Locate the cell with the specified text and output its [X, Y] center coordinate. 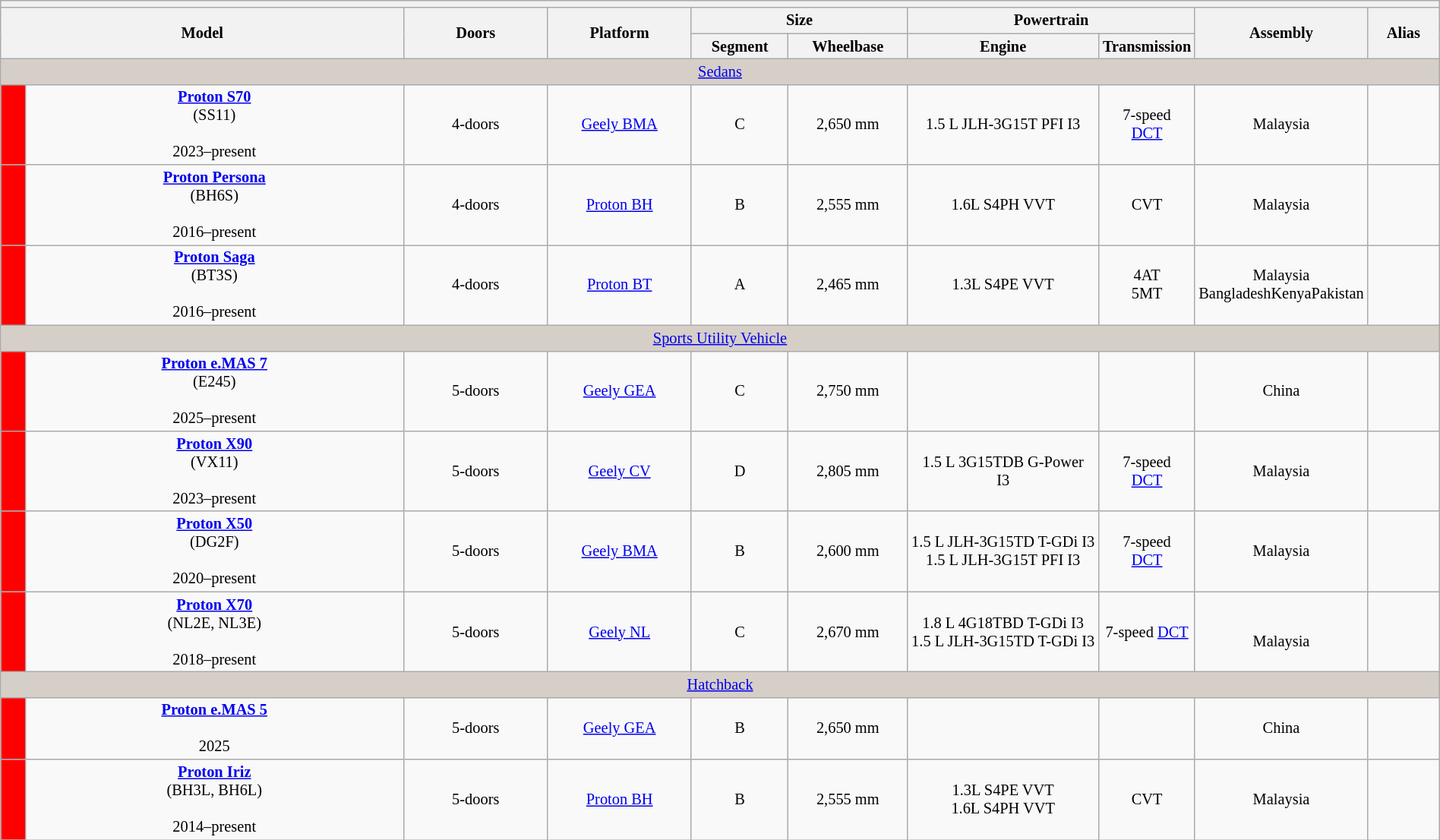
Assembly [1281, 33]
Alias [1404, 33]
1.3L S4PE VVT1.6L S4PH VVT [1003, 800]
Proton X90(VX11)2023–present [214, 471]
1.5 L JLH-3G15TD T-GDi I31.5 L JLH-3G15T PFI I3 [1003, 551]
Wheelbase [848, 46]
Powertrain [1051, 21]
Transmission [1147, 46]
Segment [740, 46]
2,670 mm [848, 632]
Hatchback [720, 684]
1.5 L 3G15TDB G-PowerI3 [1003, 471]
Proton e.MAS 7(E245)2025–present [214, 391]
Geely NL [620, 632]
1.5 L JLH-3G15T PFI I3 [1003, 125]
Sports Utility Vehicle [720, 338]
A [740, 285]
D [740, 471]
Proton X70(NL2E, NL3E)2018–present [214, 632]
1.6L S4PH VVT [1003, 205]
Proton e.MAS 5 2025 [214, 728]
Proton Saga(BT3S)2016–present [214, 285]
Proton Iriz(BH3L, BH6L) 2014–present [214, 800]
Proton BT [620, 285]
1.3L S4PE VVT [1003, 285]
Proton Persona(BH6S) 2016–present [214, 205]
1.8 L 4G18TBD T-GDi I31.5 L JLH-3G15TD T-GDi I3 [1003, 632]
2,465 mm [848, 285]
2,805 mm [848, 471]
2,750 mm [848, 391]
Platform [620, 33]
MalaysiaBangladeshKenyaPakistan [1281, 285]
Doors [475, 33]
Engine [1003, 46]
Sedans [720, 71]
Proton X50(DG2F)2020–present [214, 551]
7-speed DCT [1147, 632]
4AT5MT [1147, 285]
Proton S70(SS11)2023–present [214, 125]
Geely CV [620, 471]
2,600 mm [848, 551]
Model [202, 33]
Size [799, 21]
